Locate the cell with the specified text and output its [X, Y] center coordinate. 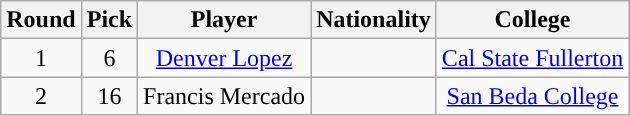
1 [41, 58]
Round [41, 20]
6 [109, 58]
Denver Lopez [224, 58]
College [532, 20]
Pick [109, 20]
Player [224, 20]
Francis Mercado [224, 96]
San Beda College [532, 96]
2 [41, 96]
16 [109, 96]
Nationality [374, 20]
Cal State Fullerton [532, 58]
